Detect which cell encompasses the target text, then output its [x, y] center coordinate. 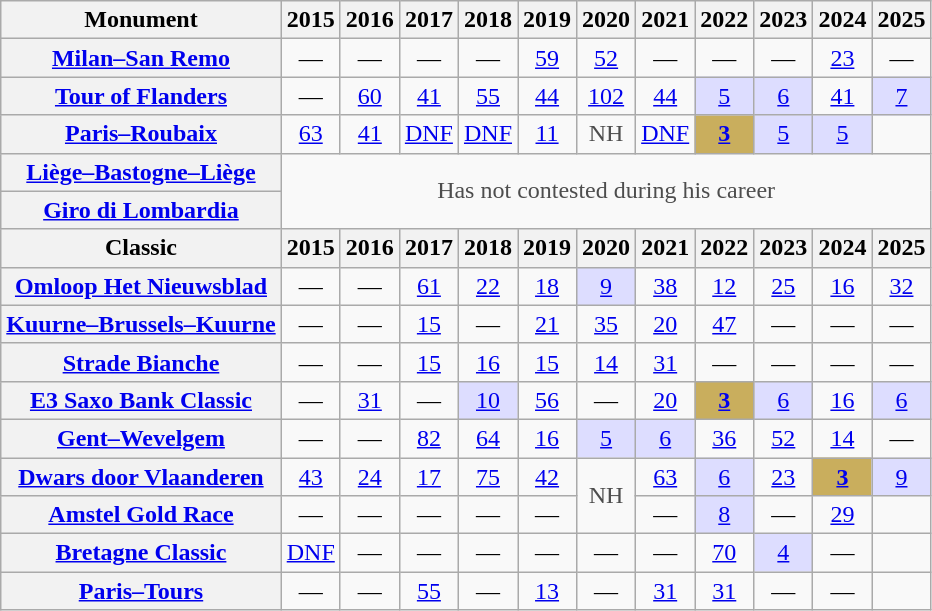
Omloop Het Nieuwsblad [141, 286]
21 [548, 324]
42 [548, 477]
25 [784, 286]
4 [784, 553]
82 [428, 438]
75 [488, 477]
Paris–Tours [141, 591]
Monument [141, 20]
12 [724, 286]
Tour of Flanders [141, 96]
47 [724, 324]
Amstel Gold Race [141, 515]
38 [666, 286]
Paris–Roubaix [141, 134]
35 [606, 324]
43 [310, 477]
70 [724, 553]
Kuurne–Brussels–Kuurne [141, 324]
Giro di Lombardia [141, 210]
32 [902, 286]
29 [842, 515]
Bretagne Classic [141, 553]
Milan–San Remo [141, 58]
61 [428, 286]
60 [370, 96]
Strade Bianche [141, 362]
56 [548, 400]
59 [548, 58]
17 [428, 477]
22 [488, 286]
24 [370, 477]
7 [902, 96]
8 [724, 515]
Dwars door Vlaanderen [141, 477]
E3 Saxo Bank Classic [141, 400]
102 [606, 96]
Classic [141, 248]
10 [488, 400]
13 [548, 591]
18 [548, 286]
Liège–Bastogne–Liège [141, 172]
64 [488, 438]
11 [548, 134]
Gent–Wevelgem [141, 438]
Has not contested during his career [606, 191]
36 [724, 438]
